Provide the [X, Y] coordinate of the cell's center where the given text is located.  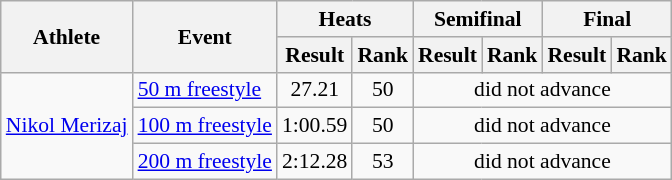
50 m freestyle [205, 90]
2:12.28 [314, 162]
100 m freestyle [205, 126]
27.21 [314, 90]
1:00.59 [314, 126]
Final [606, 19]
Athlete [67, 36]
Semifinal [478, 19]
200 m freestyle [205, 162]
53 [382, 162]
Nikol Merizaj [67, 126]
Heats [345, 19]
Event [205, 36]
